For the text-containing cell, return its midpoint in (X, Y) coordinate format. 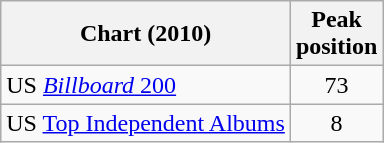
73 (336, 85)
US Top Independent Albums (146, 123)
US Billboard 200 (146, 85)
Peakposition (336, 34)
Chart (2010) (146, 34)
8 (336, 123)
